Pinpoint the cell where the given text exists, returning its (x, y) midpoint coordinate. 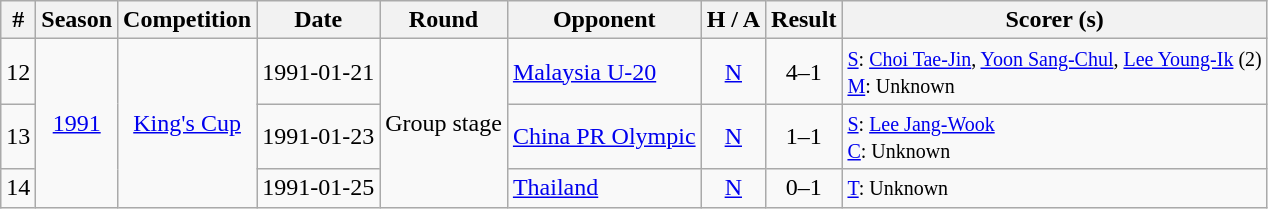
1991-01-23 (318, 136)
H / A (733, 20)
Group stage (444, 123)
1991-01-21 (318, 72)
S: Choi Tae-Jin, Yoon Sang-Chul, Lee Young-Ik (2)M: Unknown (1054, 72)
4–1 (804, 72)
Season (77, 20)
Round (444, 20)
T: Unknown (1054, 188)
S: Lee Jang-WookC: Unknown (1054, 136)
Scorer (s) (1054, 20)
Result (804, 20)
Opponent (604, 20)
13 (18, 136)
12 (18, 72)
0–1 (804, 188)
China PR Olympic (604, 136)
Date (318, 20)
King's Cup (188, 123)
14 (18, 188)
1991 (77, 123)
Competition (188, 20)
# (18, 20)
1–1 (804, 136)
Thailand (604, 188)
1991-01-25 (318, 188)
Malaysia U-20 (604, 72)
